Pinpoint the cell where the given text exists, returning its [x, y] midpoint coordinate. 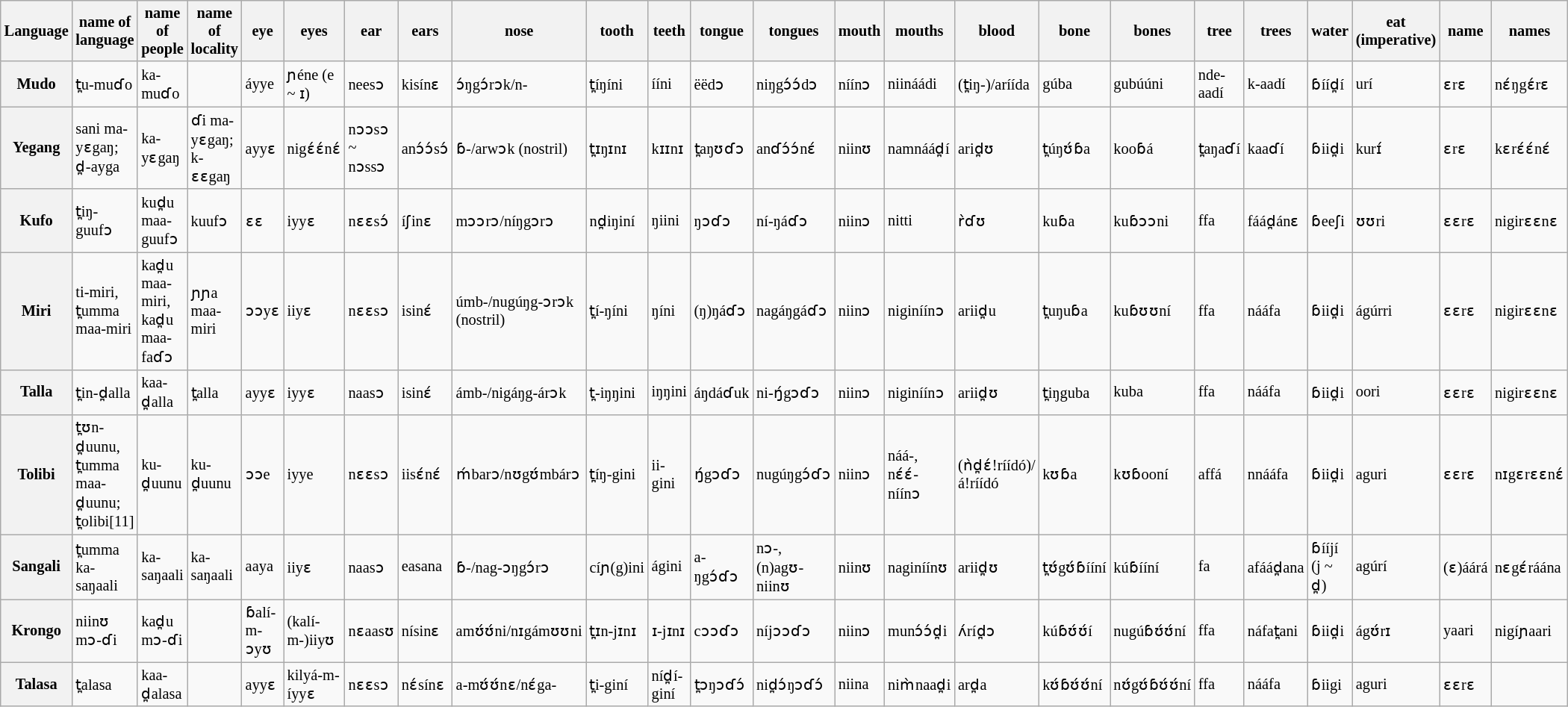
t̪umma ka-saŋaali [105, 567]
k-aadí [1275, 84]
t̪alasa [105, 684]
nɪgɛrɛɛnɛ́ [1529, 475]
r̀ɗʊ [996, 221]
ariid̪u [996, 311]
ɪ-jɪnɪ [669, 630]
yaari [1465, 630]
(t̪iŋ-)/aríída [996, 84]
urí [1396, 84]
t̪aŋaɗí [1219, 148]
(ǹd̪ɛ́!ríídó)/á!ríídó [996, 475]
ííni [669, 84]
(kalí-m-)iiyʊ [314, 630]
nɛɛsɔ́ [372, 221]
t̪-iŋŋini [617, 393]
a-mʊ́ʊ́nɛ/nɛ́ga- [520, 684]
t̪í-ŋíni [617, 311]
bone [1074, 31]
ŋíni [669, 311]
eyes [314, 31]
fa [1219, 567]
kuba [1153, 393]
ɓiigi [1329, 684]
a-ŋgɔ́ɗɔ [721, 567]
trees [1275, 31]
íʃinɛ [426, 221]
kɪɪnɪ [669, 148]
ḿbarɔ/nʊgʊ́mbárɔ [520, 475]
mɔɔrɔ/níŋgɔrɔ [520, 221]
t̪uŋuɓa [1074, 311]
ɗi ma-yɛgaŋ; k-ɛɛgaŋ [215, 148]
anɗɔ́ɔ́nɛ́ [794, 148]
kurɪ́ [1396, 148]
tooth [617, 31]
Mudo [37, 84]
kʊɓa [1074, 475]
kooɓá [1153, 148]
nɛaasʊ [372, 630]
nde-aadí [1219, 84]
(ɛ)áárá [1465, 567]
t̪ʊ́gʊ́ɓííní [1074, 567]
ɓeeʃi [1329, 221]
nnááfa [1275, 475]
kaaɗí [1275, 148]
t̪úŋʊ́ɓa [1074, 148]
tongues [794, 31]
áyye [263, 84]
tree [1219, 31]
gubúúni [1153, 84]
niinʊ mɔ-ɗi [105, 630]
ágini [669, 567]
kɛrɛ́ɛ́nɛ́ [1529, 148]
t̪ɪŋɪnɪ [617, 148]
nɛ́ŋgɛ́rɛ [1529, 84]
niŋgɔ́ɔ́dɔ [794, 84]
blood [996, 31]
kuɓɔɔni [1153, 221]
nɛgɛ́ráána [1529, 567]
ears [426, 31]
munɔ́ɔ́d̪i [919, 630]
nid̪ɔ́ŋɔɗɔ́ [794, 684]
ii-gini [669, 475]
ʌ́ríd̪ɔ [996, 630]
Krongo [37, 630]
niina [859, 684]
kaa-d̪alla [162, 393]
iisɛ́nɛ́ [426, 475]
náá-, nɛ́ɛ́-níínɔ [919, 475]
t̪íŋ-gini [617, 475]
ámb-/nigáŋg-árɔk [520, 393]
Language [37, 31]
ɓííjí (j ~ d̪) [1329, 567]
ni-ŋ́gɔɗɔ [794, 393]
Tolibi [37, 475]
teeth [669, 31]
iŋŋini [669, 393]
name of language [105, 31]
t̪íŋíni [617, 84]
kuufɔ [215, 221]
ɲɲa maa-miri [215, 311]
kúɓííní [1153, 567]
afáád̪ana [1275, 567]
name [1465, 31]
name of people [162, 31]
names [1529, 31]
nd̪iŋiní [617, 221]
kaa-d̪alasa [162, 684]
nɛ́sínɛ [426, 684]
nʊ́gʊ́ɓʊ́ʊ́ní [1153, 684]
fáád̪ánɛ [1275, 221]
ŋɔɗɔ [721, 221]
tongue [721, 31]
bones [1153, 31]
oori [1396, 393]
níínɔ [859, 84]
Kufo [37, 221]
kʊ́ɓʊ́ʊ́ní [1074, 684]
ɓ-/nag-ɔŋgɔ́rɔ [520, 567]
name of locality [215, 31]
Talla [37, 393]
kad̪u maa-miri, kad̪u maa-faɗɔ [162, 311]
namnáád̪í [919, 148]
ɔɔyɛ [263, 311]
kilyá-m-íyyɛ [314, 684]
ear [372, 31]
t̪in-d̪alla [105, 393]
nagáŋgáɗɔ [794, 311]
ɔ́ŋgɔ́rɔk/n- [520, 84]
úmb-/nugúŋg-ɔrɔk (nostril) [520, 311]
t̪ʊn-d̪uunu, t̪umma maa-d̪uunu; t̪olibi[11] [105, 475]
nigíɲaari [1529, 630]
nugúŋgɔ́ɗɔ [794, 475]
Talasa [37, 684]
t̪u-muɗo [105, 84]
nɔ-, (n)agʊ-niinʊ [794, 567]
t̪ɔŋɔɗɔ́ [721, 684]
cíɲ(g)ini [617, 567]
aaya [263, 567]
ŋiini [669, 221]
ní-ŋáɗɔ [794, 221]
Sangali [37, 567]
kisínɛ [426, 84]
nigɛ́ɛ́nɛ́ [314, 148]
nɔɔsɔ ~ nɔssɔ [372, 148]
t̪aŋʊɗɔ [721, 148]
ɓalí-m-ɔyʊ [263, 630]
ard̪a [996, 684]
nim̀naad̪i [919, 684]
mouth [859, 31]
water [1329, 31]
ɓ-/arwɔk (nostril) [520, 148]
kuɓʊʊní [1153, 311]
t̪iŋ-guufɔ [105, 221]
kad̪u mɔ-ɗi [162, 630]
t̪i-giní [617, 684]
níd̪í-giní [669, 684]
ŋ́gɔɗɔ [721, 475]
kúɓʊ́ʊ́í [1074, 630]
nísinɛ [426, 630]
níjɔɔɗɔ [794, 630]
náfat̪ani [1275, 630]
t̪iŋguba [1074, 393]
ɓííd̪í [1329, 84]
ɛɛ [263, 221]
neesɔ [372, 84]
ëëdɔ [721, 84]
kʊɓooní [1153, 475]
Yegang [37, 148]
nitti [919, 221]
gúba [1074, 84]
agúrí [1396, 567]
amʊ́ʊ́ni/nɪgámʊʊni [520, 630]
ɔɔe [263, 475]
t̪ɪn-jɪnɪ [617, 630]
arid̪ʊ [996, 148]
iyye [314, 475]
naginíínʊ [919, 567]
nugúɓʊ́ʊ́ní [1153, 630]
sani ma-yɛgaŋ; d̪-ayga [105, 148]
ka-muɗo [162, 84]
ágʊ́rɪ [1396, 630]
anɔ́ɔ́sɔ́ [426, 148]
mouths [919, 31]
easana [426, 567]
kuɓa [1074, 221]
(ŋ)ŋáɗɔ [721, 311]
ɲéne (e ~ ɪ) [314, 84]
niináádi [919, 84]
Miri [37, 311]
ti-miri, t̪umma maa-miri [105, 311]
ʊʊri [1396, 221]
cɔɔɗɔ [721, 630]
affá [1219, 475]
t̪alla [215, 393]
ka-yɛgaŋ [162, 148]
ágúrri [1396, 311]
eye [263, 31]
nose [520, 31]
eat (imperative) [1396, 31]
áŋdáɗuk [721, 393]
kud̪u maa-guufɔ [162, 221]
